Extract the (x, y) coordinate from the center of the cell holding the provided text.  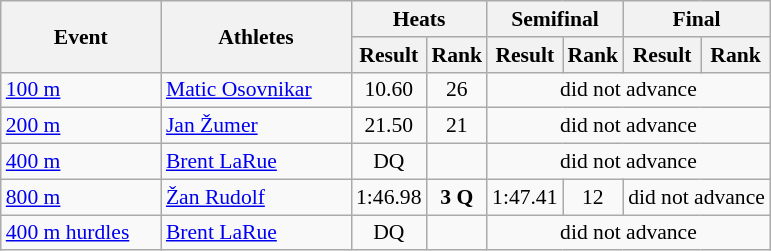
3 Q (456, 197)
100 m (81, 90)
400 m hurdles (81, 233)
10.60 (388, 90)
Matic Osovnikar (256, 90)
Event (81, 36)
400 m (81, 162)
Final (696, 19)
800 m (81, 197)
200 m (81, 126)
26 (456, 90)
1:46.98 (388, 197)
1:47.41 (524, 197)
Žan Rudolf (256, 197)
Heats (419, 19)
12 (594, 197)
Jan Žumer (256, 126)
Semifinal (555, 19)
21.50 (388, 126)
Athletes (256, 36)
21 (456, 126)
